From the cell containing the given text, extract its center point as [x, y] coordinate. 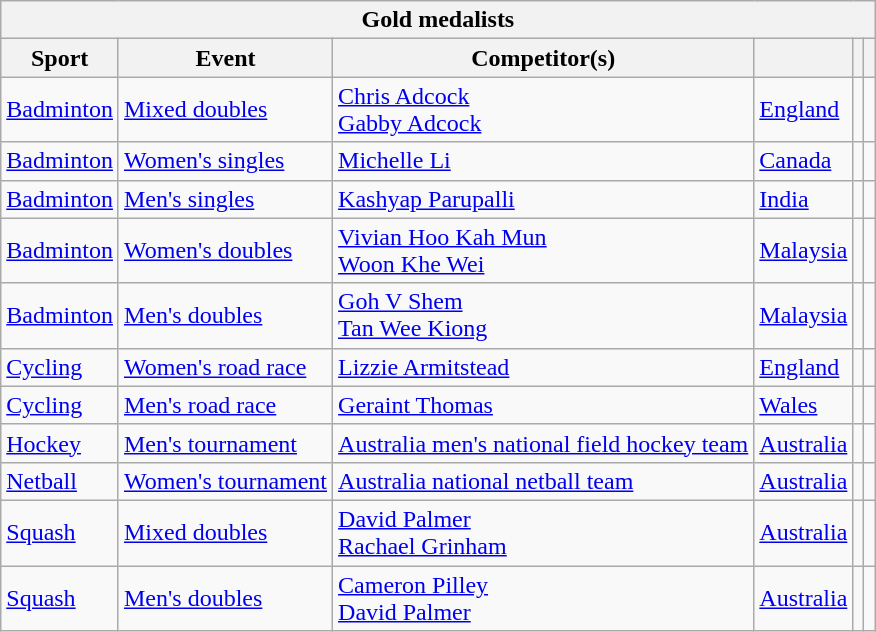
Women's road race [225, 367]
Lizzie Armitstead [544, 367]
Wales [804, 405]
Goh V ShemTan Wee Kiong [544, 316]
Women's doubles [225, 250]
Women's tournament [225, 481]
Geraint Thomas [544, 405]
Australia national netball team [544, 481]
Kashyap Parupalli [544, 199]
Australia men's national field hockey team [544, 443]
Men's tournament [225, 443]
Sport [60, 58]
Men's singles [225, 199]
Gold medalists [438, 20]
David PalmerRachael Grinham [544, 532]
Vivian Hoo Kah MunWoon Khe Wei [544, 250]
Netball [60, 481]
Event [225, 58]
India [804, 199]
Men's road race [225, 405]
Hockey [60, 443]
Cameron PilleyDavid Palmer [544, 598]
Competitor(s) [544, 58]
Chris AdcockGabby Adcock [544, 110]
Michelle Li [544, 161]
Canada [804, 161]
Women's singles [225, 161]
